Detect which cell encompasses the target text, then output its (x, y) center coordinate. 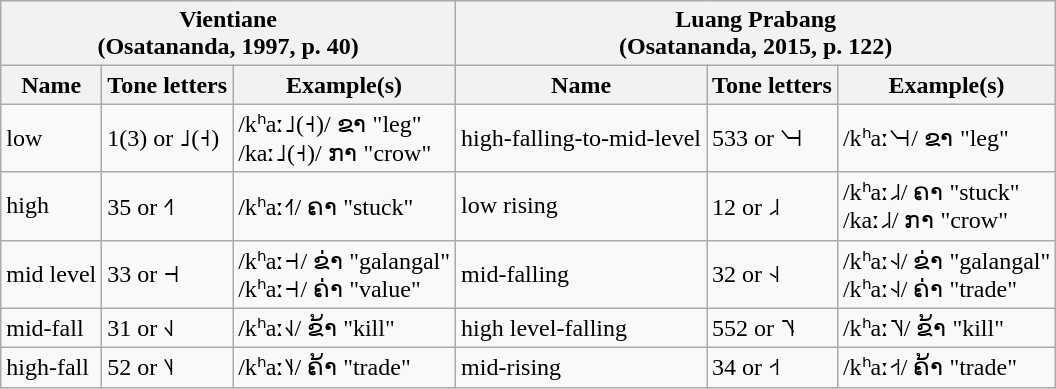
34 or ˧˦ (772, 368)
/kʰaː˥˧˧/ ຂາ "leg" (946, 138)
533 or ˥˧˧ (772, 138)
/kʰaː˩˨/ ຄາ "stuck"/kaː˩˨/ ກາ "crow" (946, 206)
mid level (52, 274)
/kʰaː˥˨/ ຄ້າ "trade" (344, 368)
high-falling-to-mid-level (582, 138)
mid-rising (582, 368)
Vientiane(Osatananda, 1997, p. 40) (228, 34)
552 or ˥˥˨ (772, 328)
33 or ˧˧ (168, 274)
/kʰaː˧˧/ ຂ່າ "galangal"/kʰaː˧˧/ ຄ່າ "value" (344, 274)
/kʰaː˧˦/ ຄ້າ "trade" (946, 368)
52 or ˥˨ (168, 368)
/kʰaː˧˨/ ຂ່າ "galangal"/kʰaː˧˨/ ຄ່າ "trade" (946, 274)
12 or ˩˨ (772, 206)
low rising (582, 206)
mid-falling (582, 274)
1(3) or ˩(˧) (168, 138)
high-fall (52, 368)
mid-fall (52, 328)
35 or ˧˥ (168, 206)
low (52, 138)
high (52, 206)
/kʰaː˧˩/ ຂ້າ "kill" (344, 328)
/kʰaː˥˥˨/ ຂ້າ "kill" (946, 328)
high level-falling (582, 328)
/kʰaː˧˥/ ຄາ "stuck" (344, 206)
31 or ˧˩ (168, 328)
/kʰaː˩(˧)/ ຂາ "leg"/kaː˩(˧)/ ກາ "crow" (344, 138)
32 or ˧˨ (772, 274)
Luang Prabang(Osatananda, 2015, p. 122) (756, 34)
